Find where the given text appears and provide that cell's center as [x, y] coordinate. 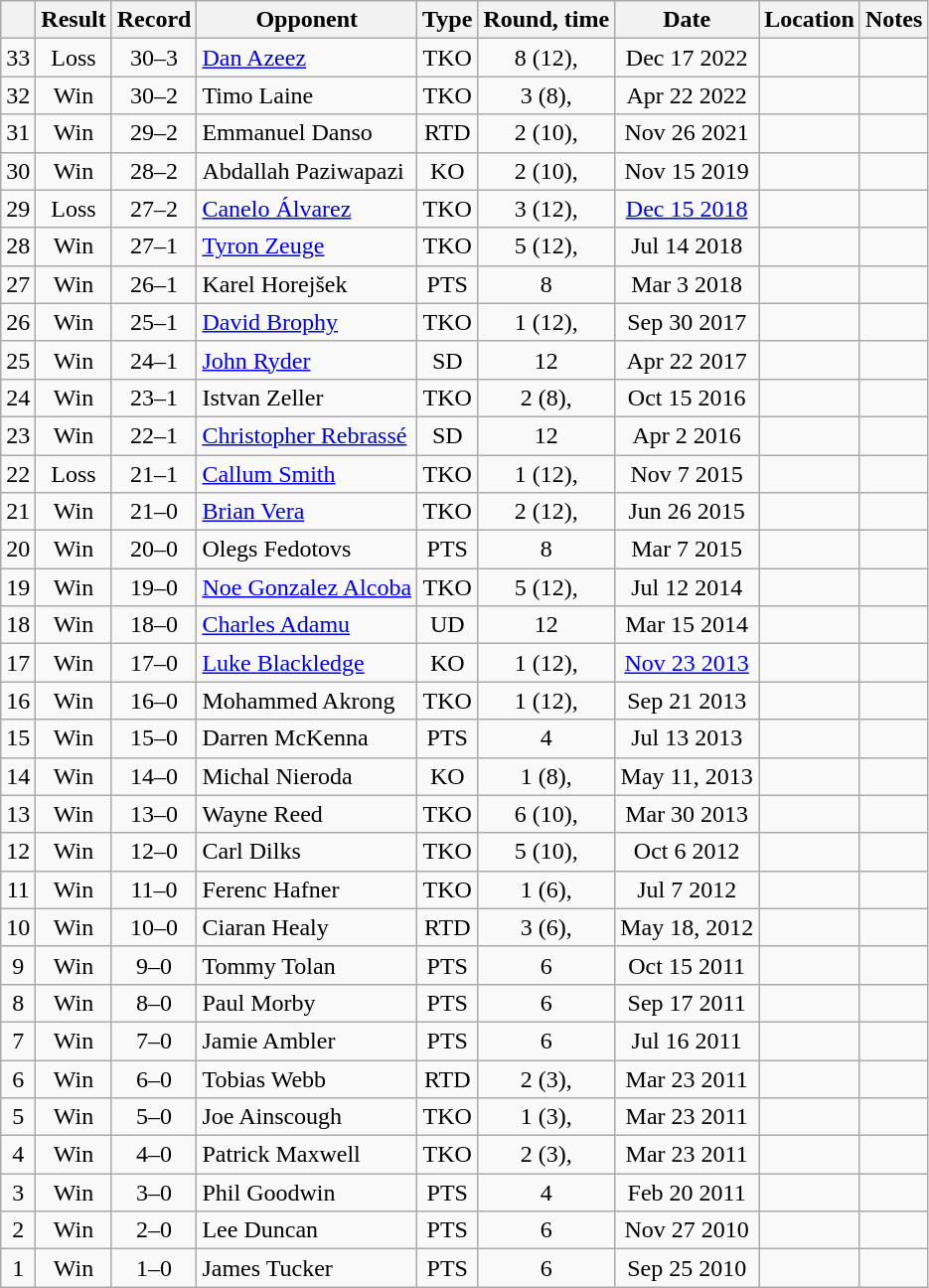
Abdallah Paziwapazi [307, 171]
John Ryder [307, 360]
Tobias Webb [307, 1078]
Darren McKenna [307, 738]
Olegs Fedotovs [307, 550]
Mar 3 2018 [688, 284]
Jamie Ambler [307, 1041]
Noe Gonzalez Alcoba [307, 587]
22–1 [154, 435]
10 [18, 927]
Brian Vera [307, 512]
Christopher Rebrassé [307, 435]
3 (8), [546, 95]
17–0 [154, 663]
15 [18, 738]
2–0 [154, 1230]
23 [18, 435]
Opponent [307, 20]
Date [688, 20]
6–0 [154, 1078]
UD [447, 625]
9–0 [154, 965]
Jun 26 2015 [688, 512]
5 [18, 1117]
2 (12), [546, 512]
30–2 [154, 95]
Canelo Álvarez [307, 209]
23–1 [154, 398]
25–1 [154, 322]
Paul Morby [307, 1003]
Jul 16 2011 [688, 1041]
5–0 [154, 1117]
2 (8), [546, 398]
Location [810, 20]
Sep 21 2013 [688, 701]
28 [18, 246]
12–0 [154, 852]
19 [18, 587]
17 [18, 663]
Type [447, 20]
14–0 [154, 776]
Oct 6 2012 [688, 852]
11 [18, 889]
Mar 7 2015 [688, 550]
Nov 15 2019 [688, 171]
30–3 [154, 58]
Oct 15 2011 [688, 965]
Sep 17 2011 [688, 1003]
3 [18, 1193]
Michal Nieroda [307, 776]
26 [18, 322]
19–0 [154, 587]
Carl Dilks [307, 852]
Result [74, 20]
1 (6), [546, 889]
22 [18, 474]
Sep 25 2010 [688, 1268]
Apr 2 2016 [688, 435]
Lee Duncan [307, 1230]
Charles Adamu [307, 625]
Feb 20 2011 [688, 1193]
13–0 [154, 814]
1 [18, 1268]
Patrick Maxwell [307, 1155]
2 [18, 1230]
Jul 14 2018 [688, 246]
1 (3), [546, 1117]
21–1 [154, 474]
10–0 [154, 927]
Phil Goodwin [307, 1193]
Wayne Reed [307, 814]
Nov 23 2013 [688, 663]
Joe Ainscough [307, 1117]
11–0 [154, 889]
Jul 12 2014 [688, 587]
14 [18, 776]
3 (6), [546, 927]
25 [18, 360]
8 (12), [546, 58]
30 [18, 171]
16 [18, 701]
Dec 15 2018 [688, 209]
Jul 13 2013 [688, 738]
3 (12), [546, 209]
Jul 7 2012 [688, 889]
Luke Blackledge [307, 663]
31 [18, 133]
9 [18, 965]
20–0 [154, 550]
Dec 17 2022 [688, 58]
1–0 [154, 1268]
Emmanuel Danso [307, 133]
24–1 [154, 360]
May 11, 2013 [688, 776]
Tommy Tolan [307, 965]
James Tucker [307, 1268]
13 [18, 814]
28–2 [154, 171]
Record [154, 20]
3–0 [154, 1193]
Nov 7 2015 [688, 474]
Apr 22 2017 [688, 360]
8–0 [154, 1003]
Mohammed Akrong [307, 701]
7–0 [154, 1041]
16–0 [154, 701]
Mar 15 2014 [688, 625]
David Brophy [307, 322]
Tyron Zeuge [307, 246]
1 (8), [546, 776]
Nov 27 2010 [688, 1230]
4–0 [154, 1155]
27–1 [154, 246]
Apr 22 2022 [688, 95]
6 (10), [546, 814]
26–1 [154, 284]
Dan Azeez [307, 58]
Nov 26 2021 [688, 133]
29 [18, 209]
15–0 [154, 738]
May 18, 2012 [688, 927]
18–0 [154, 625]
Oct 15 2016 [688, 398]
7 [18, 1041]
32 [18, 95]
Karel Horejšek [307, 284]
Istvan Zeller [307, 398]
21 [18, 512]
Callum Smith [307, 474]
Mar 30 2013 [688, 814]
20 [18, 550]
Sep 30 2017 [688, 322]
Ciaran Healy [307, 927]
33 [18, 58]
24 [18, 398]
Round, time [546, 20]
21–0 [154, 512]
27 [18, 284]
5 (10), [546, 852]
29–2 [154, 133]
Timo Laine [307, 95]
18 [18, 625]
27–2 [154, 209]
Notes [893, 20]
Ferenc Hafner [307, 889]
